Determine the (x, y) coordinate at the center of the cell enclosing the given text.  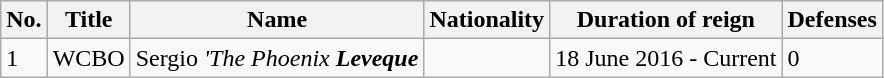
1 (24, 58)
Sergio 'The Phoenix Leveque (277, 58)
No. (24, 20)
Duration of reign (666, 20)
Defenses (832, 20)
0 (832, 58)
WCBO (88, 58)
Name (277, 20)
Nationality (487, 20)
18 June 2016 - Current (666, 58)
Title (88, 20)
